From the cell containing the given text, extract its center point as [x, y] coordinate. 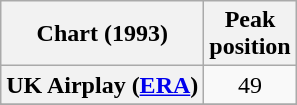
49 [250, 85]
Peakposition [250, 34]
Chart (1993) [102, 34]
UK Airplay (ERA) [102, 85]
